Search for the cell housing the specified text and yield its (x, y) center coordinate. 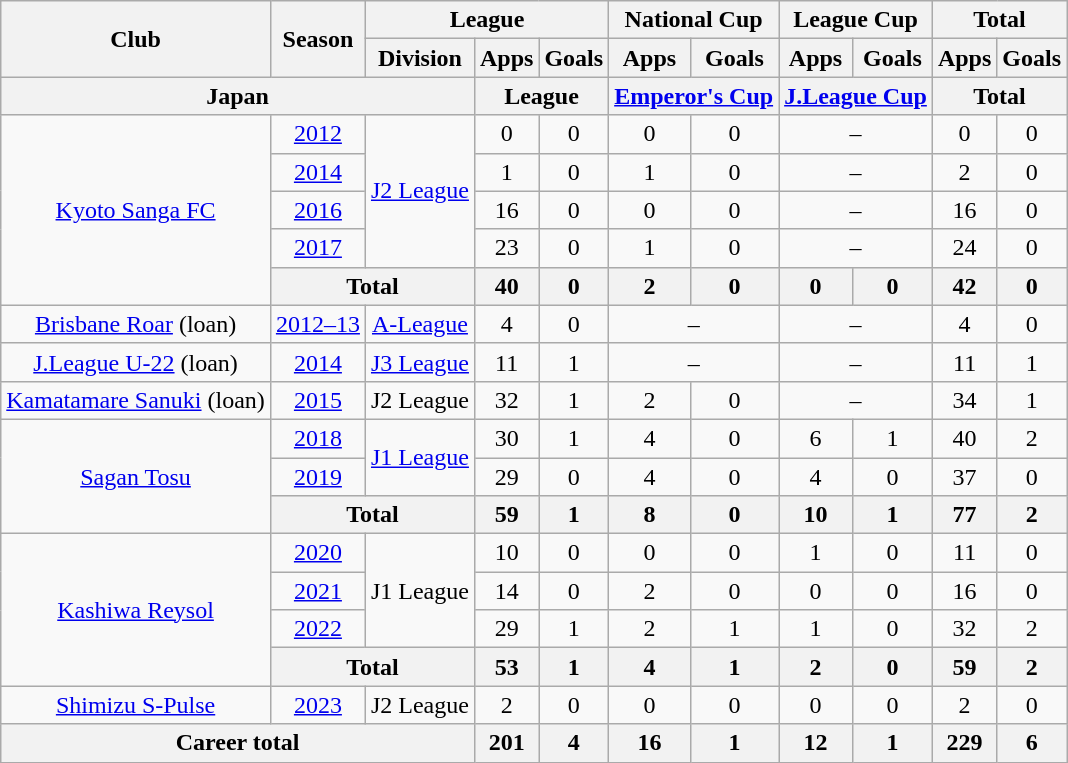
12 (816, 743)
77 (964, 515)
23 (506, 248)
J3 League (420, 362)
Sagan Tosu (136, 476)
Kyoto Sanga FC (136, 210)
229 (964, 743)
League Cup (856, 20)
2018 (318, 438)
2015 (318, 400)
Kamatamare Sanuki (loan) (136, 400)
34 (964, 400)
30 (506, 438)
2020 (318, 553)
8 (650, 515)
2022 (318, 629)
2016 (318, 210)
14 (506, 591)
37 (964, 477)
2021 (318, 591)
2012–13 (318, 324)
Shimizu S-Pulse (136, 705)
Division (420, 58)
Japan (238, 96)
2012 (318, 134)
J.League U-22 (loan) (136, 362)
J.League Cup (856, 96)
Club (136, 39)
National Cup (694, 20)
2019 (318, 477)
24 (964, 248)
Emperor's Cup (694, 96)
Brisbane Roar (loan) (136, 324)
2017 (318, 248)
2023 (318, 705)
42 (964, 286)
Career total (238, 743)
53 (506, 667)
Kashiwa Reysol (136, 610)
201 (506, 743)
Season (318, 39)
A-League (420, 324)
